Provide the (X, Y) coordinate of the cell's center where the given text is located.  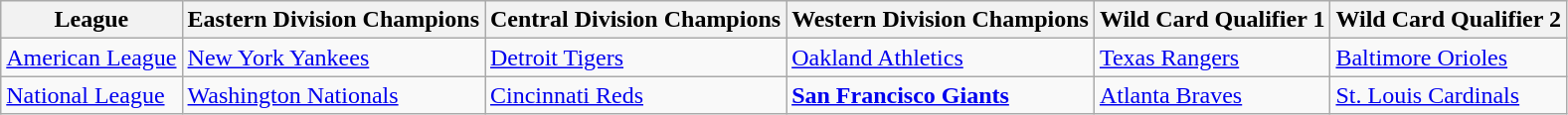
Washington Nationals (333, 95)
League (91, 20)
Cincinnati Reds (636, 95)
New York Yankees (333, 57)
San Francisco Giants (941, 95)
Texas Rangers (1212, 57)
Eastern Division Champions (333, 20)
Oakland Athletics (941, 57)
Central Division Champions (636, 20)
Atlanta Braves (1212, 95)
Baltimore Orioles (1449, 57)
Wild Card Qualifier 2 (1449, 20)
Detroit Tigers (636, 57)
American League (91, 57)
Western Division Champions (941, 20)
Wild Card Qualifier 1 (1212, 20)
National League (91, 95)
St. Louis Cardinals (1449, 95)
